Determine the (X, Y) coordinate at the center of the cell enclosing the given text.  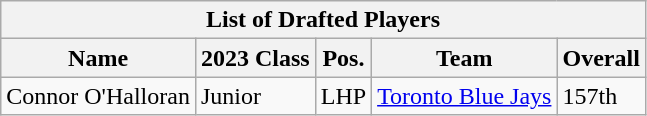
LHP (343, 96)
157th (601, 96)
Toronto Blue Jays (464, 96)
2023 Class (255, 58)
Name (98, 58)
Team (464, 58)
Pos. (343, 58)
List of Drafted Players (324, 20)
Connor O'Halloran (98, 96)
Overall (601, 58)
Junior (255, 96)
